For the text-containing cell, return its midpoint in (x, y) coordinate format. 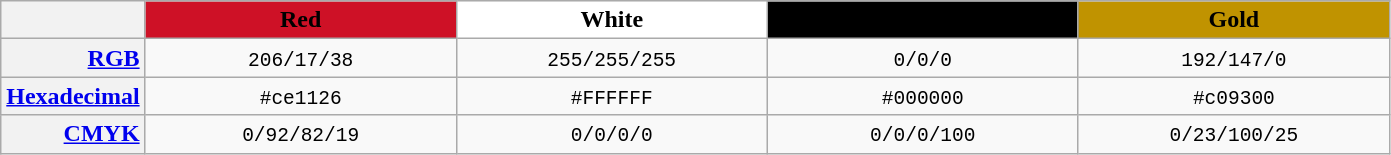
0/23/100/25 (1234, 134)
255/255/255 (612, 58)
0/0/0/0 (612, 134)
CMYK (73, 134)
#000000 (922, 96)
0/92/82/19 (300, 134)
0/0/0 (922, 58)
192/147/0 (1234, 58)
Hexadecimal (73, 96)
#ce1126 (300, 96)
#FFFFFF (612, 96)
206/17/38 (300, 58)
Gold (1234, 20)
Black (922, 20)
#c09300 (1234, 96)
White (612, 20)
0/0/0/100 (922, 134)
RGB (73, 58)
Red (300, 20)
